Capture the cell that displays the provided text and extract its (X, Y) central coordinate. 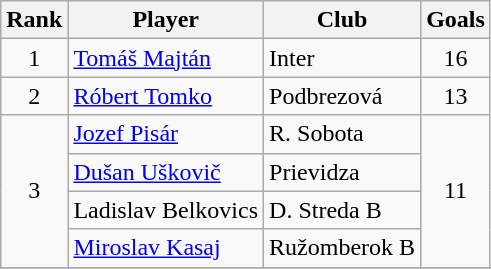
Tomáš Majtán (166, 58)
2 (34, 96)
R. Sobota (342, 134)
1 (34, 58)
Ružomberok B (342, 248)
Club (342, 20)
11 (456, 191)
3 (34, 191)
16 (456, 58)
Player (166, 20)
Rank (34, 20)
Róbert Tomko (166, 96)
Prievidza (342, 172)
D. Streda B (342, 210)
Dušan Uškovič (166, 172)
Jozef Pisár (166, 134)
Goals (456, 20)
Miroslav Kasaj (166, 248)
13 (456, 96)
Inter (342, 58)
Podbrezová (342, 96)
Ladislav Belkovics (166, 210)
